Determine the (X, Y) coordinate at the center of the cell enclosing the given text.  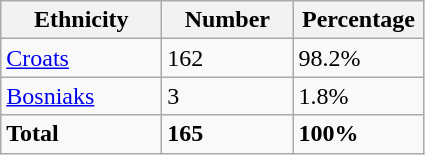
1.8% (358, 96)
100% (358, 134)
Bosniaks (82, 96)
98.2% (358, 58)
3 (228, 96)
162 (228, 58)
Ethnicity (82, 20)
165 (228, 134)
Number (228, 20)
Croats (82, 58)
Total (82, 134)
Percentage (358, 20)
